From the cell containing the given text, extract its center point as (x, y) coordinate. 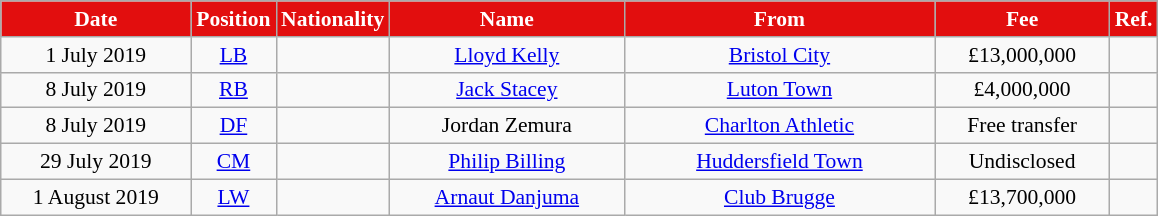
£13,700,000 (1022, 197)
Arnaut Danjuma (506, 197)
£13,000,000 (1022, 55)
LB (234, 55)
Jack Stacey (506, 90)
Philip Billing (506, 162)
Position (234, 19)
Jordan Zemura (506, 126)
Ref. (1134, 19)
From (779, 19)
Undisclosed (1022, 162)
DF (234, 126)
RB (234, 90)
Club Brugge (779, 197)
LW (234, 197)
Fee (1022, 19)
£4,000,000 (1022, 90)
Nationality (332, 19)
Lloyd Kelly (506, 55)
Date (96, 19)
1 July 2019 (96, 55)
Bristol City (779, 55)
29 July 2019 (96, 162)
Name (506, 19)
Free transfer (1022, 126)
Charlton Athletic (779, 126)
Huddersfield Town (779, 162)
Luton Town (779, 90)
CM (234, 162)
1 August 2019 (96, 197)
